Return (x, y) of the center of cell containing provided text 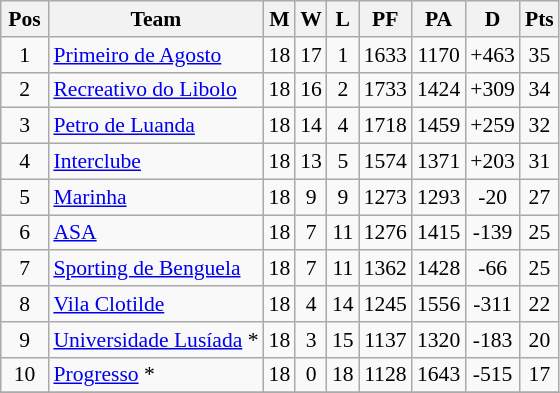
32 (540, 126)
Sporting de Benguela (156, 269)
1371 (438, 162)
1276 (386, 233)
M (280, 19)
1128 (386, 375)
+463 (492, 55)
15 (343, 340)
1643 (438, 375)
16 (311, 90)
-311 (492, 304)
1459 (438, 126)
-515 (492, 375)
35 (540, 55)
6 (25, 233)
Vila Clotilde (156, 304)
1170 (438, 55)
D (492, 19)
1362 (386, 269)
31 (540, 162)
34 (540, 90)
1293 (438, 197)
1428 (438, 269)
1574 (386, 162)
1320 (438, 340)
1718 (386, 126)
1137 (386, 340)
Primeiro de Agosto (156, 55)
13 (311, 162)
1415 (438, 233)
L (343, 19)
+259 (492, 126)
-183 (492, 340)
PA (438, 19)
ASA (156, 233)
-139 (492, 233)
PF (386, 19)
1245 (386, 304)
1273 (386, 197)
0 (311, 375)
Universidade Lusíada * (156, 340)
+203 (492, 162)
10 (25, 375)
1633 (386, 55)
-66 (492, 269)
Pos (25, 19)
+309 (492, 90)
Team (156, 19)
1733 (386, 90)
27 (540, 197)
8 (25, 304)
20 (540, 340)
Pts (540, 19)
Interclube (156, 162)
Progresso * (156, 375)
-20 (492, 197)
1424 (438, 90)
22 (540, 304)
1556 (438, 304)
Petro de Luanda (156, 126)
W (311, 19)
Marinha (156, 197)
Recreativo do Libolo (156, 90)
